Identify which cell holds the provided text, then report its (X, Y) central coordinate. 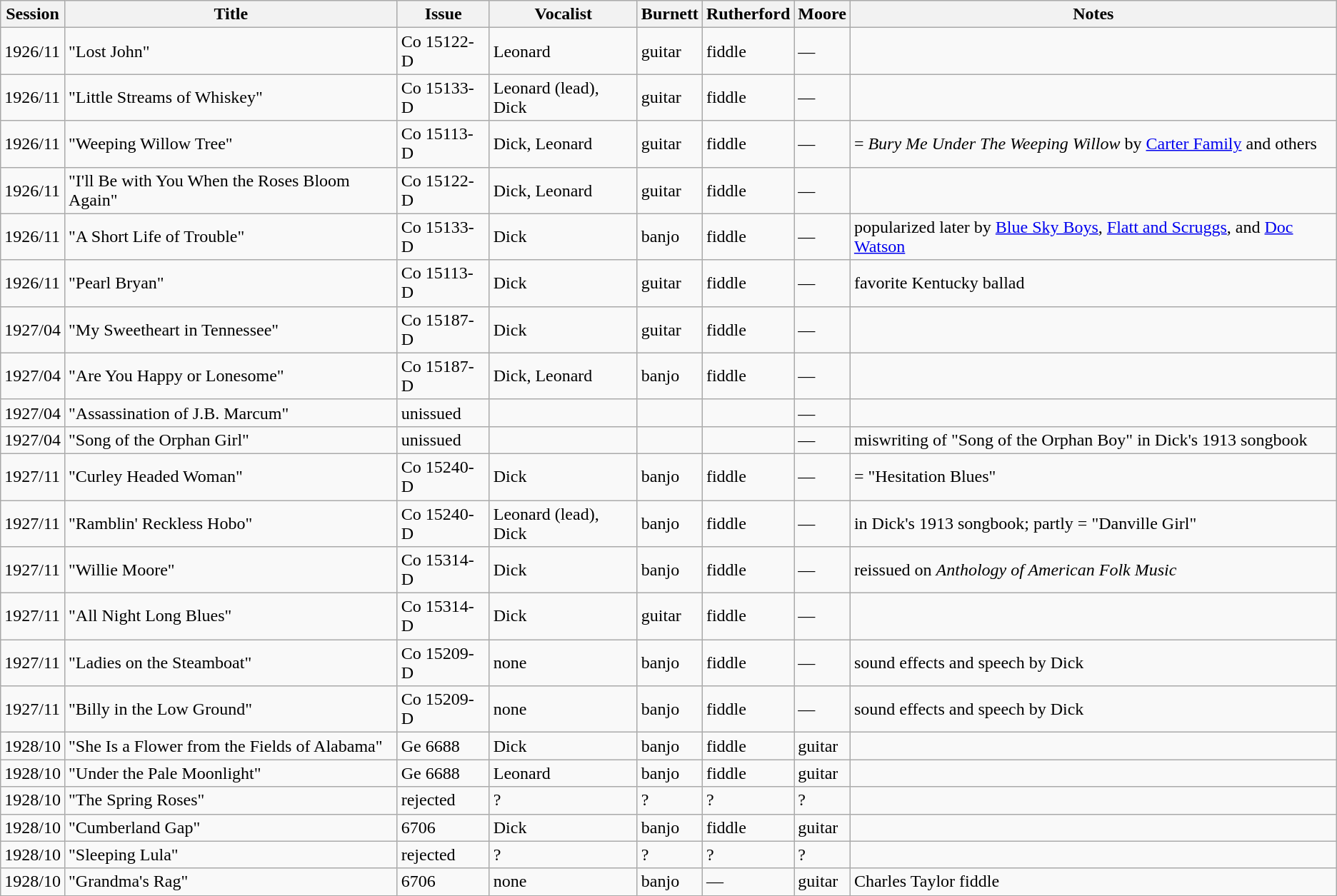
"Ladies on the Steamboat" (231, 663)
"Weeping Willow Tree" (231, 144)
"My Sweetheart in Tennessee" (231, 330)
Title (231, 14)
Rutherford (748, 14)
Vocalist (563, 14)
"Cumberland Gap" (231, 827)
"I'll Be with You When the Roses Bloom Again" (231, 190)
"Ramblin' Reckless Hobo" (231, 523)
"Little Streams of Whiskey" (231, 97)
Notes (1093, 14)
Burnett (670, 14)
"A Short Life of Trouble" (231, 237)
"Sleeping Lula" (231, 855)
miswriting of "Song of the Orphan Boy" in Dick's 1913 songbook (1093, 440)
Charles Taylor fiddle (1093, 882)
in Dick's 1913 songbook; partly = "Danville Girl" (1093, 523)
= Bury Me Under The Weeping Willow by Carter Family and others (1093, 144)
"She Is a Flower from the Fields of Alabama" (231, 746)
Issue (443, 14)
"Are You Happy or Lonesome" (231, 376)
"Lost John" (231, 51)
"Song of the Orphan Girl" (231, 440)
"All Night Long Blues" (231, 617)
"Grandma's Rag" (231, 882)
"Under the Pale Moonlight" (231, 773)
"Assassination of J.B. Marcum" (231, 413)
"Billy in the Low Ground" (231, 710)
"The Spring Roses" (231, 800)
"Curley Headed Woman" (231, 477)
Session (33, 14)
= "Hesitation Blues" (1093, 477)
favorite Kentucky ballad (1093, 283)
"Pearl Bryan" (231, 283)
"Willie Moore" (231, 570)
reissued on Anthology of American Folk Music (1093, 570)
popularized later by Blue Sky Boys, Flatt and Scruggs, and Doc Watson (1093, 237)
Moore (823, 14)
